Identify which cell holds the provided text, then report its [X, Y] central coordinate. 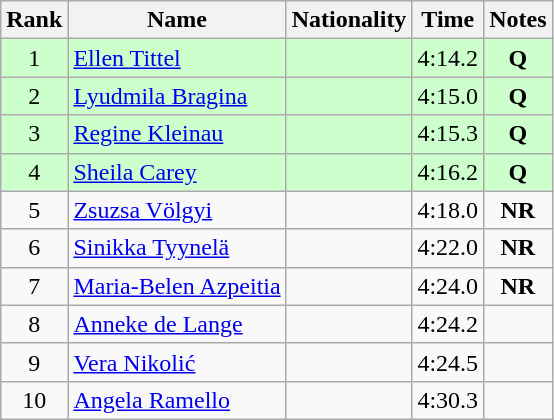
Nationality [349, 20]
10 [34, 400]
4:15.0 [448, 96]
Sinikka Tyynelä [177, 248]
Sheila Carey [177, 172]
Ellen Tittel [177, 58]
5 [34, 210]
Zsuzsa Völgyi [177, 210]
Angela Ramello [177, 400]
6 [34, 248]
Vera Nikolić [177, 362]
4:18.0 [448, 210]
4:30.3 [448, 400]
Maria-Belen Azpeitia [177, 286]
8 [34, 324]
4:24.5 [448, 362]
4:14.2 [448, 58]
1 [34, 58]
Regine Kleinau [177, 134]
Anneke de Lange [177, 324]
7 [34, 286]
3 [34, 134]
Time [448, 20]
4:24.2 [448, 324]
Notes [518, 20]
Rank [34, 20]
4 [34, 172]
4:22.0 [448, 248]
9 [34, 362]
2 [34, 96]
4:15.3 [448, 134]
4:24.0 [448, 286]
4:16.2 [448, 172]
Name [177, 20]
Lyudmila Bragina [177, 96]
